Return (X, Y) of the center of cell containing provided text 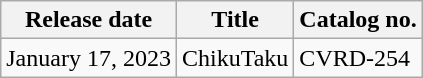
ChikuTaku (234, 58)
Catalog no. (358, 20)
CVRD-254 (358, 58)
January 17, 2023 (89, 58)
Release date (89, 20)
Title (234, 20)
